Find where the given text appears and provide that cell's center as (X, Y) coordinate. 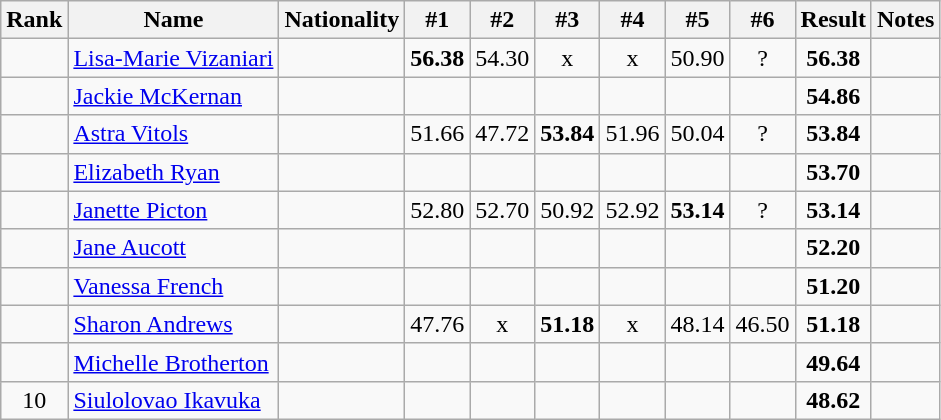
48.14 (698, 324)
51.96 (632, 134)
47.76 (438, 324)
52.80 (438, 210)
50.90 (698, 58)
54.30 (502, 58)
51.20 (833, 286)
#4 (632, 20)
#2 (502, 20)
52.92 (632, 210)
Vanessa French (174, 286)
Jane Aucott (174, 248)
Sharon Andrews (174, 324)
54.86 (833, 96)
Notes (905, 20)
46.50 (762, 324)
Nationality (342, 20)
#5 (698, 20)
#1 (438, 20)
Elizabeth Ryan (174, 172)
53.70 (833, 172)
Astra Vitols (174, 134)
Jackie McKernan (174, 96)
48.62 (833, 400)
51.66 (438, 134)
Result (833, 20)
#3 (568, 20)
Rank (34, 20)
50.04 (698, 134)
Name (174, 20)
Michelle Brotherton (174, 362)
49.64 (833, 362)
Lisa-Marie Vizaniari (174, 58)
Siulolovao Ikavuka (174, 400)
47.72 (502, 134)
10 (34, 400)
Janette Picton (174, 210)
50.92 (568, 210)
52.70 (502, 210)
#6 (762, 20)
52.20 (833, 248)
